Pinpoint the cell where the given text exists, returning its (X, Y) midpoint coordinate. 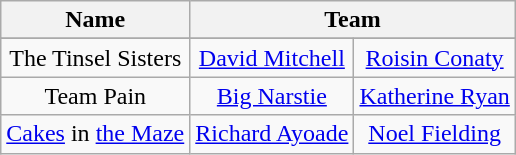
Team Pain (96, 96)
Richard Ayoade (272, 134)
The Tinsel Sisters (96, 58)
Cakes in the Maze (96, 134)
Name (96, 20)
Noel Fielding (434, 134)
Big Narstie (272, 96)
Katherine Ryan (434, 96)
Roisin Conaty (434, 58)
David Mitchell (272, 58)
Team (353, 20)
